Detect which cell encompasses the target text, then output its [X, Y] center coordinate. 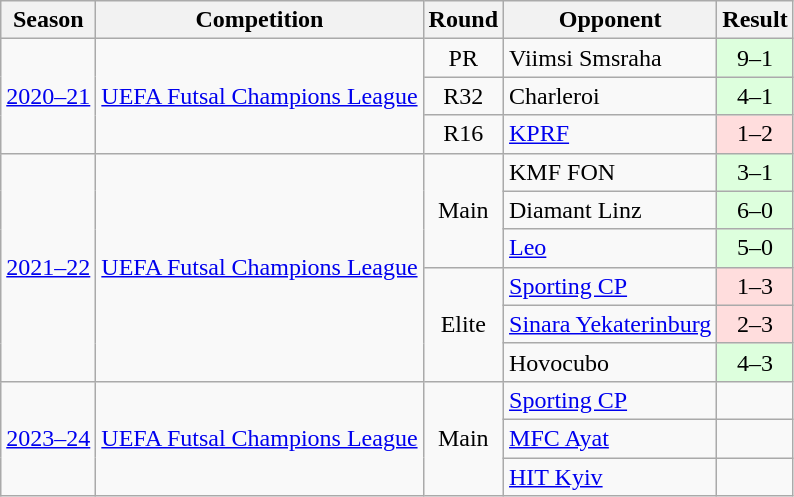
R32 [463, 96]
PR [463, 58]
2023–24 [48, 438]
R16 [463, 134]
Sinara Yekaterinburg [610, 324]
Competition [260, 20]
Leo [610, 248]
Result [755, 20]
MFC Ayat [610, 438]
6–0 [755, 210]
Charleroi [610, 96]
1–3 [755, 286]
2–3 [755, 324]
1–2 [755, 134]
KPRF [610, 134]
Diamant Linz [610, 210]
2020–21 [48, 96]
Round [463, 20]
Viimsi Smsraha [610, 58]
9–1 [755, 58]
5–0 [755, 248]
Season [48, 20]
2021–22 [48, 267]
4–1 [755, 96]
HIT Kyiv [610, 477]
3–1 [755, 172]
Hovocubo [610, 362]
KMF FON [610, 172]
Elite [463, 324]
4–3 [755, 362]
Opponent [610, 20]
